For the text-containing cell, return its midpoint in (X, Y) coordinate format. 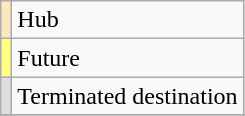
Future (128, 58)
Hub (128, 20)
Terminated destination (128, 96)
